Identify which cell holds the provided text, then report its (X, Y) central coordinate. 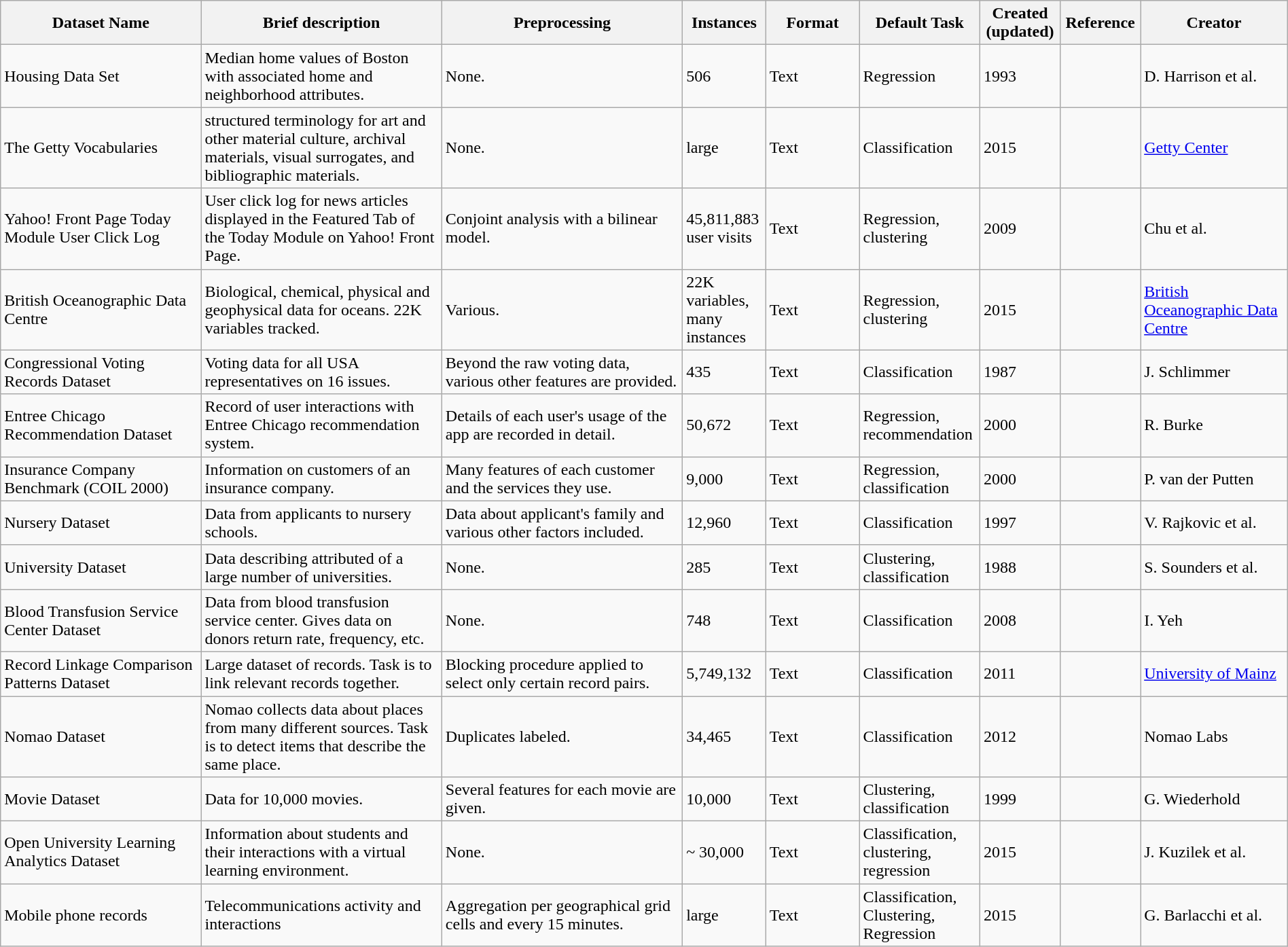
2012 (1020, 736)
structured terminology for art and other material culture, archival materials, visual surrogates, and bibliographic materials. (321, 148)
Getty Center (1215, 148)
Data describing attributed of a large number of universities. (321, 567)
506 (724, 76)
Congressional Voting Records Dataset (101, 372)
1997 (1020, 523)
9,000 (724, 478)
Brief description (321, 23)
Regression, classification (920, 478)
34,465 (724, 736)
22K variables, many instances (724, 310)
Telecommunications activity and interactions (321, 915)
Biological, chemical, physical and geophysical data for oceans. 22K variables tracked. (321, 310)
G. Wiederhold (1215, 799)
Record of user interactions with Entree Chicago recommendation system. (321, 425)
Nomao Labs (1215, 736)
Entree Chicago Recommendation Dataset (101, 425)
Nomao Dataset (101, 736)
Created (updated) (1020, 23)
Blocking procedure applied to select only certain record pairs. (562, 674)
748 (724, 620)
S. Sounders et al. (1215, 567)
G. Barlacchi et al. (1215, 915)
Data from applicants to nursery schools. (321, 523)
285 (724, 567)
Various. (562, 310)
J. Schlimmer (1215, 372)
P. van der Putten (1215, 478)
Information on customers of an insurance company. (321, 478)
Instances (724, 23)
Several features for each movie are given. (562, 799)
1999 (1020, 799)
2011 (1020, 674)
12,960 (724, 523)
1987 (1020, 372)
Default Task (920, 23)
45,811,883 user visits (724, 228)
Format (812, 23)
Aggregation per geographical grid cells and every 15 minutes. (562, 915)
2008 (1020, 620)
Preprocessing (562, 23)
Information about students and their interactions with a virtual learning environment. (321, 853)
University of Mainz (1215, 674)
Median home values of Boston with associated home and neighborhood attributes. (321, 76)
435 (724, 372)
Mobile phone records (101, 915)
~ 30,000 (724, 853)
Many features of each customer and the services they use. (562, 478)
Blood Transfusion Service Center Dataset (101, 620)
R. Burke (1215, 425)
Data from blood transfusion service center. Gives data on donors return rate, frequency, etc. (321, 620)
Chu et al. (1215, 228)
Details of each user's usage of the app are recorded in detail. (562, 425)
D. Harrison et al. (1215, 76)
10,000 (724, 799)
Reference (1101, 23)
1993 (1020, 76)
Beyond the raw voting data, various other features are provided. (562, 372)
Classification, clustering, regression (920, 853)
Regression, recommendation (920, 425)
Dataset Name (101, 23)
Open University Learning Analytics Dataset (101, 853)
I. Yeh (1215, 620)
Classification, Clustering, Regression (920, 915)
Duplicates labeled. (562, 736)
5,749,132 (724, 674)
Data for 10,000 movies. (321, 799)
Data about applicant's family and various other factors included. (562, 523)
1988 (1020, 567)
Nomao collects data about places from many different sources. Task is to detect items that describe the same place. (321, 736)
Record Linkage Comparison Patterns Dataset (101, 674)
Insurance Company Benchmark (COIL 2000) (101, 478)
J. Kuzilek et al. (1215, 853)
Movie Dataset (101, 799)
Nursery Dataset (101, 523)
V. Rajkovic et al. (1215, 523)
User click log for news articles displayed in the Featured Tab of the Today Module on Yahoo! Front Page. (321, 228)
2009 (1020, 228)
50,672 (724, 425)
University Dataset (101, 567)
Conjoint analysis with a bilinear model. (562, 228)
Voting data for all USA representatives on 16 issues. (321, 372)
Housing Data Set (101, 76)
Creator (1215, 23)
Regression (920, 76)
The Getty Vocabularies (101, 148)
Yahoo! Front Page Today Module User Click Log (101, 228)
Large dataset of records. Task is to link relevant records together. (321, 674)
